Provide the [X, Y] coordinate of the cell's center where the given text is located.  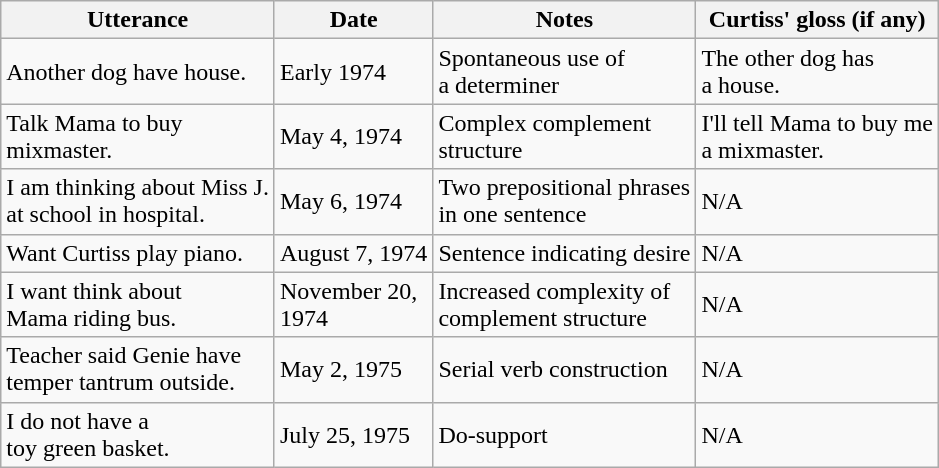
Teacher said Genie havetemper tantrum outside. [138, 370]
Do-support [564, 434]
Early 1974 [353, 72]
I am thinking about Miss J.at school in hospital. [138, 202]
The other dog hasa house. [818, 72]
I'll tell Mama to buy mea mixmaster. [818, 136]
May 2, 1975 [353, 370]
I do not have atoy green basket. [138, 434]
Spontaneous use ofa determiner [564, 72]
Complex complementstructure [564, 136]
May 6, 1974 [353, 202]
July 25, 1975 [353, 434]
I want think aboutMama riding bus. [138, 304]
November 20,1974 [353, 304]
Curtiss' gloss (if any) [818, 20]
Increased complexity ofcomplement structure [564, 304]
Utterance [138, 20]
Date [353, 20]
Another dog have house. [138, 72]
Notes [564, 20]
May 4, 1974 [353, 136]
Sentence indicating desire [564, 253]
Two prepositional phrasesin one sentence [564, 202]
Serial verb construction [564, 370]
Want Curtiss play piano. [138, 253]
Talk Mama to buymixmaster. [138, 136]
August 7, 1974 [353, 253]
